Scan for the cell matching the given text and deliver its (x, y) coordinate at center. 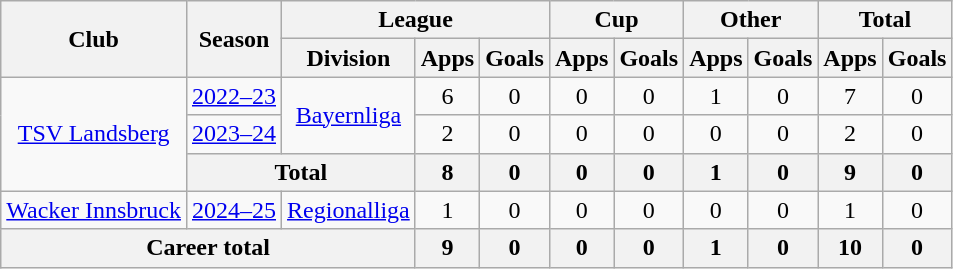
Cup (616, 20)
League (416, 20)
2023–24 (234, 134)
8 (447, 172)
7 (850, 96)
TSV Landsberg (94, 134)
Career total (208, 248)
Division (349, 58)
Club (94, 39)
10 (850, 248)
Bayernliga (349, 115)
Season (234, 39)
Regionalliga (349, 210)
Wacker Innsbruck (94, 210)
2022–23 (234, 96)
2024–25 (234, 210)
Other (751, 20)
6 (447, 96)
